Return [X, Y] of the center of cell containing provided text 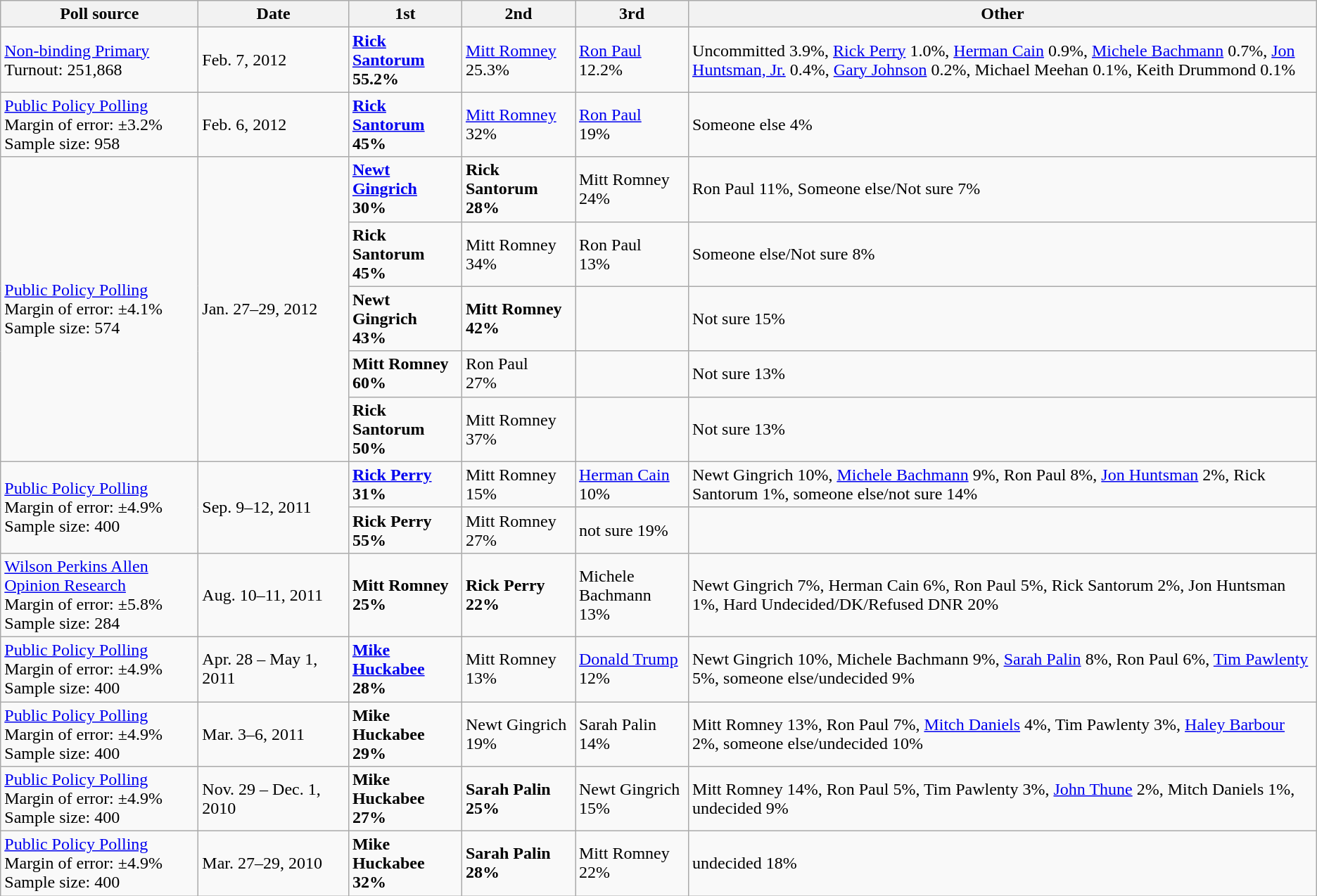
Ron Paul19% [632, 124]
3rd [632, 14]
Rick Perry31% [405, 484]
Ron Paul 11%, Someone else/Not sure 7% [1003, 189]
Aug. 10–11, 2011 [274, 595]
Newt Gingrich15% [632, 799]
Public Policy PollingMargin of error: ±3.2% Sample size: 958 [100, 124]
Feb. 7, 2012 [274, 60]
Sarah Palin28% [518, 864]
Mitt Romney 27% [518, 530]
Ron Paul13% [632, 254]
Michele Bachmann13% [632, 595]
Mitt Romney22% [632, 864]
Newt Gingrich30% [405, 189]
undecided 18% [1003, 864]
Sarah Palin14% [632, 734]
Feb. 6, 2012 [274, 124]
Rick Santorum28% [518, 189]
Not sure 15% [1003, 319]
Sep. 9–12, 2011 [274, 507]
Mar. 27–29, 2010 [274, 864]
Mike Huckabee28% [405, 669]
Mitt Romney25% [405, 595]
Sarah Palin25% [518, 799]
Date [274, 14]
2nd [518, 14]
Newt Gingrich43% [405, 319]
Non-binding PrimaryTurnout: 251,868 [100, 60]
1st [405, 14]
Mitt Romney 14%, Ron Paul 5%, Tim Pawlenty 3%, John Thune 2%, Mitch Daniels 1%, undecided 9% [1003, 799]
Wilson Perkins Allen Opinion ResearchMargin of error: ±5.8% Sample size: 284 [100, 595]
Mitt Romney60% [405, 374]
Mike Huckabee27% [405, 799]
Other [1003, 14]
Apr. 28 – May 1, 2011 [274, 669]
Mitt Romney 13%, Ron Paul 7%, Mitch Daniels 4%, Tim Pawlenty 3%, Haley Barbour 2%, someone else/undecided 10% [1003, 734]
Newt Gingrich19% [518, 734]
Newt Gingrich 10%, Michele Bachmann 9%, Ron Paul 8%, Jon Huntsman 2%, Rick Santorum 1%, someone else/not sure 14% [1003, 484]
Newt Gingrich 7%, Herman Cain 6%, Ron Paul 5%, Rick Santorum 2%, Jon Huntsman 1%, Hard Undecided/DK/Refused DNR 20% [1003, 595]
Rick Perry22% [518, 595]
Mike Huckabee29% [405, 734]
Mitt Romney42% [518, 319]
Nov. 29 – Dec. 1, 2010 [274, 799]
Mitt Romney25.3% [518, 60]
Mitt Romney24% [632, 189]
Public Policy PollingMargin of error: ±4.1% Sample size: 574 [100, 309]
Mitt Romney37% [518, 429]
Someone else/Not sure 8% [1003, 254]
Mitt Romney34% [518, 254]
Mitt Romney13% [518, 669]
Herman Cain10% [632, 484]
Rick Santorum50% [405, 429]
Poll source [100, 14]
Mike Huckabee32% [405, 864]
Donald Trump12% [632, 669]
Ron Paul27% [518, 374]
Rick Perry55% [405, 530]
not sure 19% [632, 530]
Mar. 3–6, 2011 [274, 734]
Mitt Romney15% [518, 484]
Newt Gingrich 10%, Michele Bachmann 9%, Sarah Palin 8%, Ron Paul 6%, Tim Pawlenty 5%, someone else/undecided 9% [1003, 669]
Jan. 27–29, 2012 [274, 309]
Someone else 4% [1003, 124]
Rick Santorum55.2% [405, 60]
Ron Paul12.2% [632, 60]
Mitt Romney32% [518, 124]
